From the cell containing the given text, extract its center point as [x, y] coordinate. 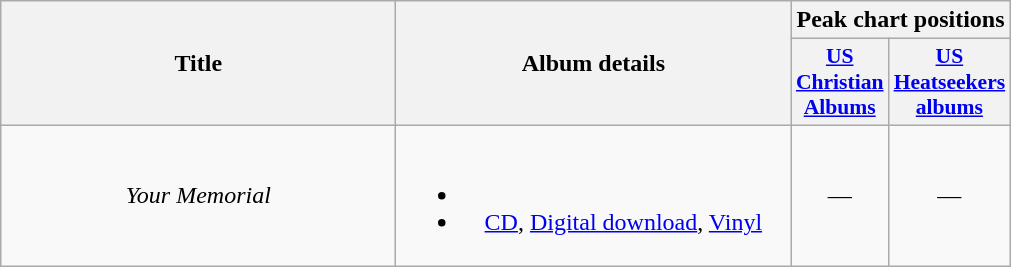
Title [198, 64]
USHeatseekers albums [950, 82]
Peak chart positions [900, 20]
Album details [594, 64]
Your Memorial [198, 195]
CD, Digital download, Vinyl [594, 195]
USChristian Albums [840, 82]
